Find where the given text appears and provide that cell's center as (x, y) coordinate. 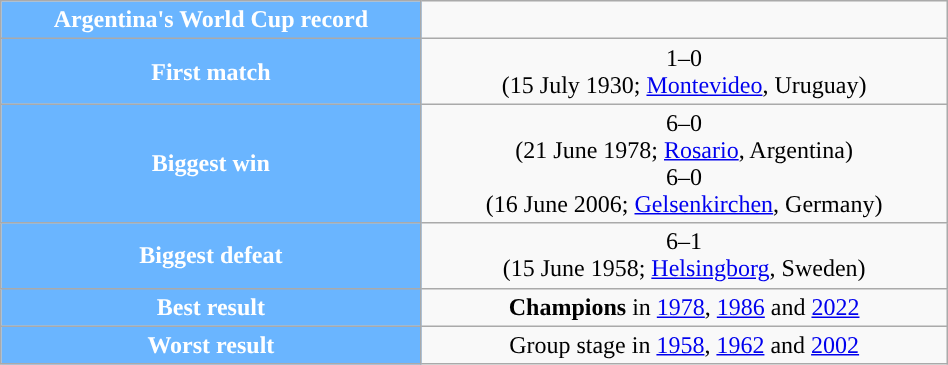
Biggest defeat (211, 256)
Worst result (211, 345)
Group stage in 1958, 1962 and 2002 (684, 345)
1–0 (15 July 1930; Montevideo, Uruguay) (684, 72)
Argentina's World Cup record (211, 20)
Champions in 1978, 1986 and 2022 (684, 307)
Best result (211, 307)
Biggest win (211, 164)
First match (211, 72)
6–1 (15 June 1958; Helsingborg, Sweden) (684, 256)
6–0 (21 June 1978; Rosario, Argentina) 6–0 (16 June 2006; Gelsenkirchen, Germany) (684, 164)
